Scan for the cell matching the given text and deliver its [x, y] coordinate at center. 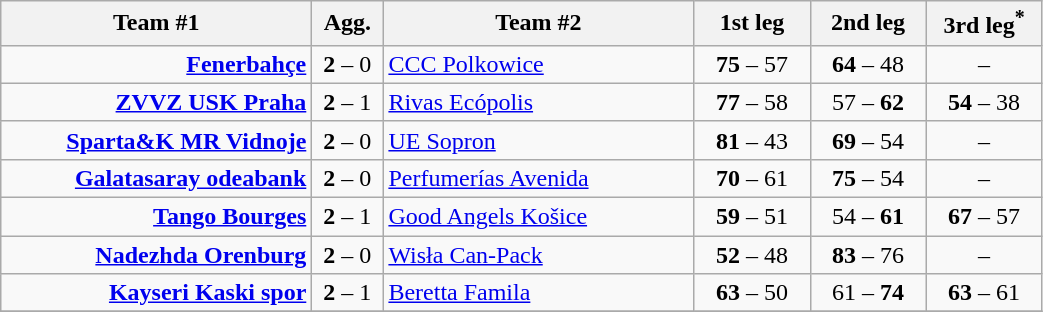
75 – 54 [868, 178]
Team #2 [538, 24]
Nadezhda Orenburg [156, 255]
59 – 51 [752, 217]
61 – 74 [868, 293]
Perfumerías Avenida [538, 178]
77 – 58 [752, 102]
2nd leg [868, 24]
57 – 62 [868, 102]
Fenerbahçe [156, 64]
Kayseri Kaski spor [156, 293]
75 – 57 [752, 64]
Wisła Can-Pack [538, 255]
81 – 43 [752, 140]
Tango Bourges [156, 217]
83 – 76 [868, 255]
54 – 61 [868, 217]
Team #1 [156, 24]
Galatasaray odeabank [156, 178]
CCC Polkowice [538, 64]
Sparta&K MR Vidnoje [156, 140]
Agg. [348, 24]
63 – 61 [984, 293]
Good Angels Košice [538, 217]
64 – 48 [868, 64]
69 – 54 [868, 140]
70 – 61 [752, 178]
67 – 57 [984, 217]
Beretta Famila [538, 293]
52 – 48 [752, 255]
UE Sopron [538, 140]
ZVVZ USK Praha [156, 102]
1st leg [752, 24]
3rd leg* [984, 24]
63 – 50 [752, 293]
Rivas Ecópolis [538, 102]
54 – 38 [984, 102]
